Determine the (X, Y) coordinate at the center of the cell enclosing the given text.  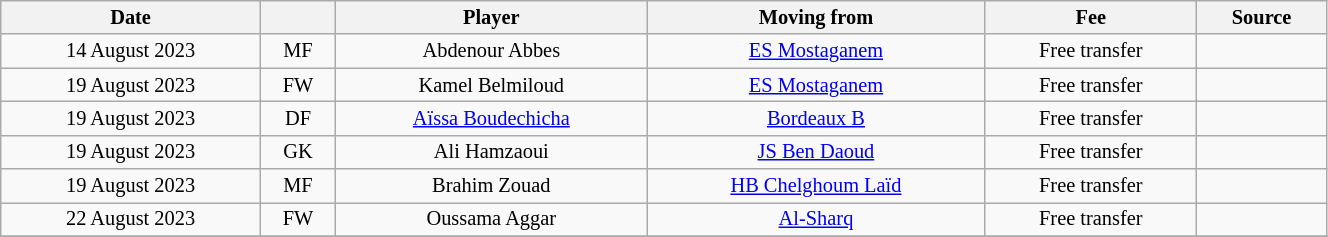
Ali Hamzaoui (492, 152)
14 August 2023 (131, 51)
Al-Sharq (816, 219)
JS Ben Daoud (816, 152)
Date (131, 17)
22 August 2023 (131, 219)
Abdenour Abbes (492, 51)
Fee (1091, 17)
Brahim Zouad (492, 186)
Bordeaux B (816, 118)
Source (1262, 17)
Aïssa Boudechicha (492, 118)
Player (492, 17)
Kamel Belmiloud (492, 85)
GK (298, 152)
Oussama Aggar (492, 219)
Moving from (816, 17)
DF (298, 118)
HB Chelghoum Laïd (816, 186)
